Identify which cell holds the provided text, then report its (x, y) central coordinate. 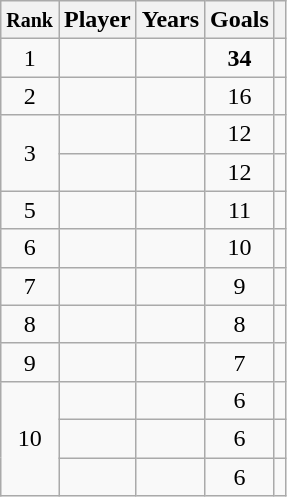
5 (30, 210)
Years (170, 20)
Player (97, 20)
1 (30, 58)
Goals (240, 20)
Rank (30, 20)
11 (240, 210)
3 (30, 153)
2 (30, 96)
16 (240, 96)
34 (240, 58)
